Return (x, y) of the center of cell containing provided text 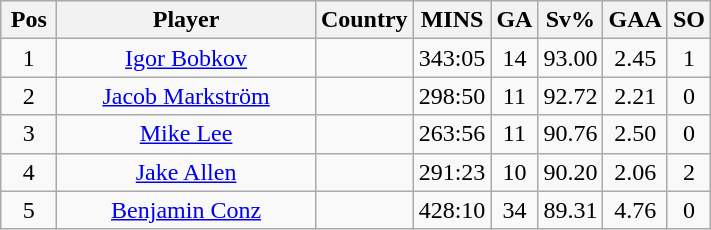
GA (514, 20)
4 (29, 172)
92.72 (570, 96)
5 (29, 210)
GAA (635, 20)
Pos (29, 20)
93.00 (570, 58)
2.21 (635, 96)
MINS (452, 20)
SO (688, 20)
298:50 (452, 96)
263:56 (452, 134)
Country (364, 20)
10 (514, 172)
Jake Allen (186, 172)
2.06 (635, 172)
Benjamin Conz (186, 210)
Igor Bobkov (186, 58)
4.76 (635, 210)
2.50 (635, 134)
343:05 (452, 58)
291:23 (452, 172)
14 (514, 58)
90.20 (570, 172)
89.31 (570, 210)
Player (186, 20)
90.76 (570, 134)
Mike Lee (186, 134)
3 (29, 134)
34 (514, 210)
428:10 (452, 210)
2.45 (635, 58)
Sv% (570, 20)
Jacob Markström (186, 96)
